Pinpoint the cell where the given text exists, returning its [X, Y] midpoint coordinate. 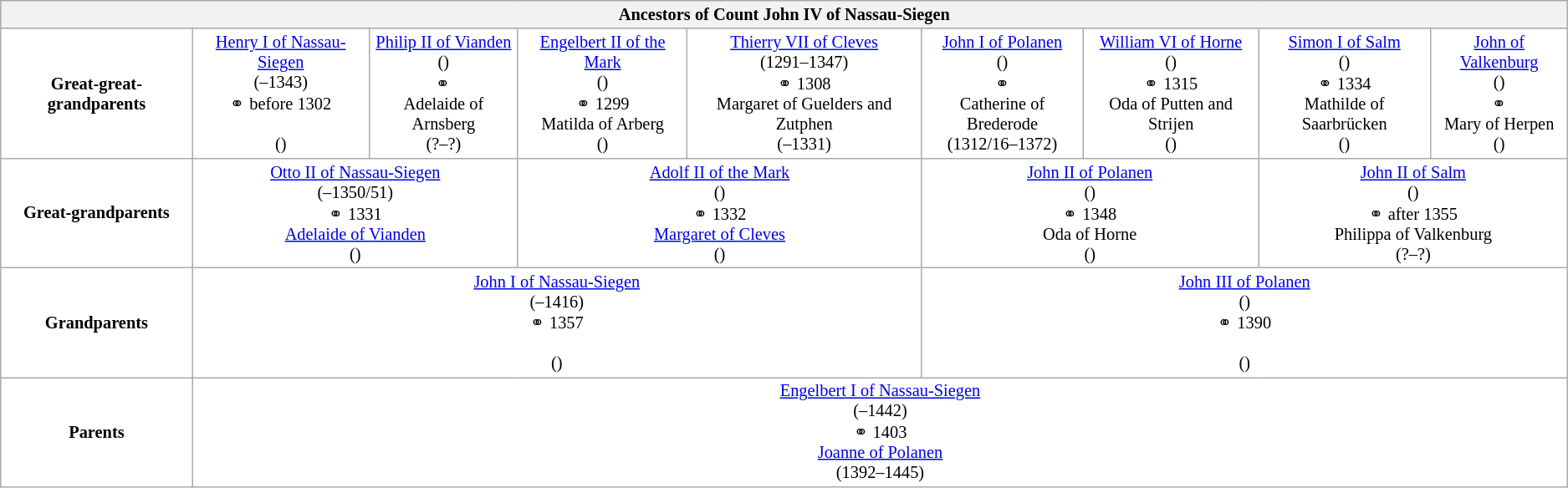
Adolf II of the Mark()⚭ 1332Margaret of Cleves() [719, 212]
John I of Nassau-Siegen(–1416)⚭ 1357() [557, 323]
John of Valkenburg()⚭Mary of Herpen() [1499, 94]
Thierry VII of Cleves(1291–1347)⚭ 1308Margaret of Guelders and Zutphen(–1331) [804, 94]
Henry I of Nassau-Siegen(–1343)⚭ before 1302() [281, 94]
Otto II of Nassau-Siegen(–1350/51)⚭ 1331Adelaide of Vianden() [355, 212]
William VI of Horne()⚭ 1315Oda of Putten and Strijen() [1171, 94]
Ancestors of Count John IV of Nassau-Siegen [784, 14]
Great-great-grandparents [97, 94]
John II of Salm()⚭ after 1355Philippa of Valkenburg(?–?) [1413, 212]
Engelbert I of Nassau-Siegen(–1442)⚭ 1403Joanne of Polanen(1392–1445) [880, 431]
Grandparents [97, 323]
Great-grandparents [97, 212]
Philip II of Vianden()⚭Adelaide of Arnsberg(?–?) [443, 94]
John III of Polanen()⚭ 1390() [1244, 323]
Simon I of Salm()⚭ 1334Mathilde of Saarbrücken() [1345, 94]
John I of Polanen()⚭Catherine of Brederode(1312/16–1372) [1003, 94]
Parents [97, 431]
John II of Polanen()⚭ 1348Oda of Horne() [1090, 212]
Engelbert II of the Mark()⚭ 1299Matilda of Arberg() [602, 94]
